Capture the cell that displays the provided text and extract its (X, Y) central coordinate. 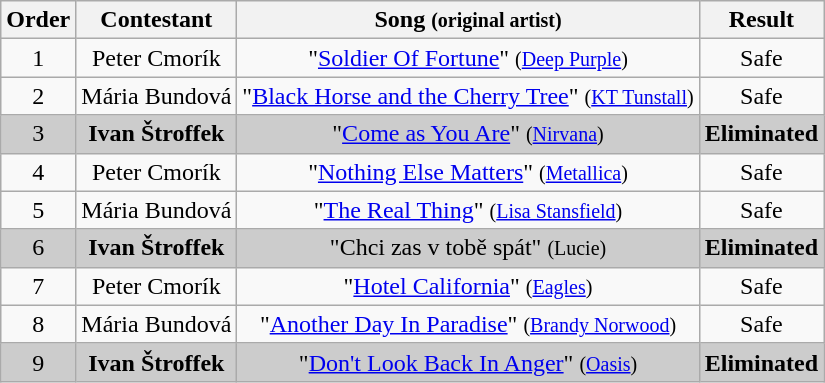
3 (38, 134)
Contestant (156, 20)
"Black Horse and the Cherry Tree" (KT Tunstall) (468, 96)
"Come as You Are" (Nirvana) (468, 134)
Order (38, 20)
6 (38, 248)
"Chci zas v tobě spát" (Lucie) (468, 248)
"Nothing Else Matters" (Metallica) (468, 172)
"Another Day In Paradise" (Brandy Norwood) (468, 324)
"Hotel California" (Eagles) (468, 286)
8 (38, 324)
4 (38, 172)
"The Real Thing" (Lisa Stansfield) (468, 210)
2 (38, 96)
Song (original artist) (468, 20)
"Don't Look Back In Anger" (Oasis) (468, 362)
5 (38, 210)
"Soldier Of Fortune" (Deep Purple) (468, 58)
7 (38, 286)
1 (38, 58)
Result (761, 20)
9 (38, 362)
